Pinpoint the cell where the given text exists, returning its [X, Y] midpoint coordinate. 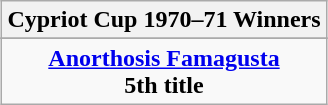
Cypriot Cup 1970–71 Winners [164, 20]
Anorthosis Famagusta5th title [164, 72]
